Find where the given text appears and provide that cell's center as [X, Y] coordinate. 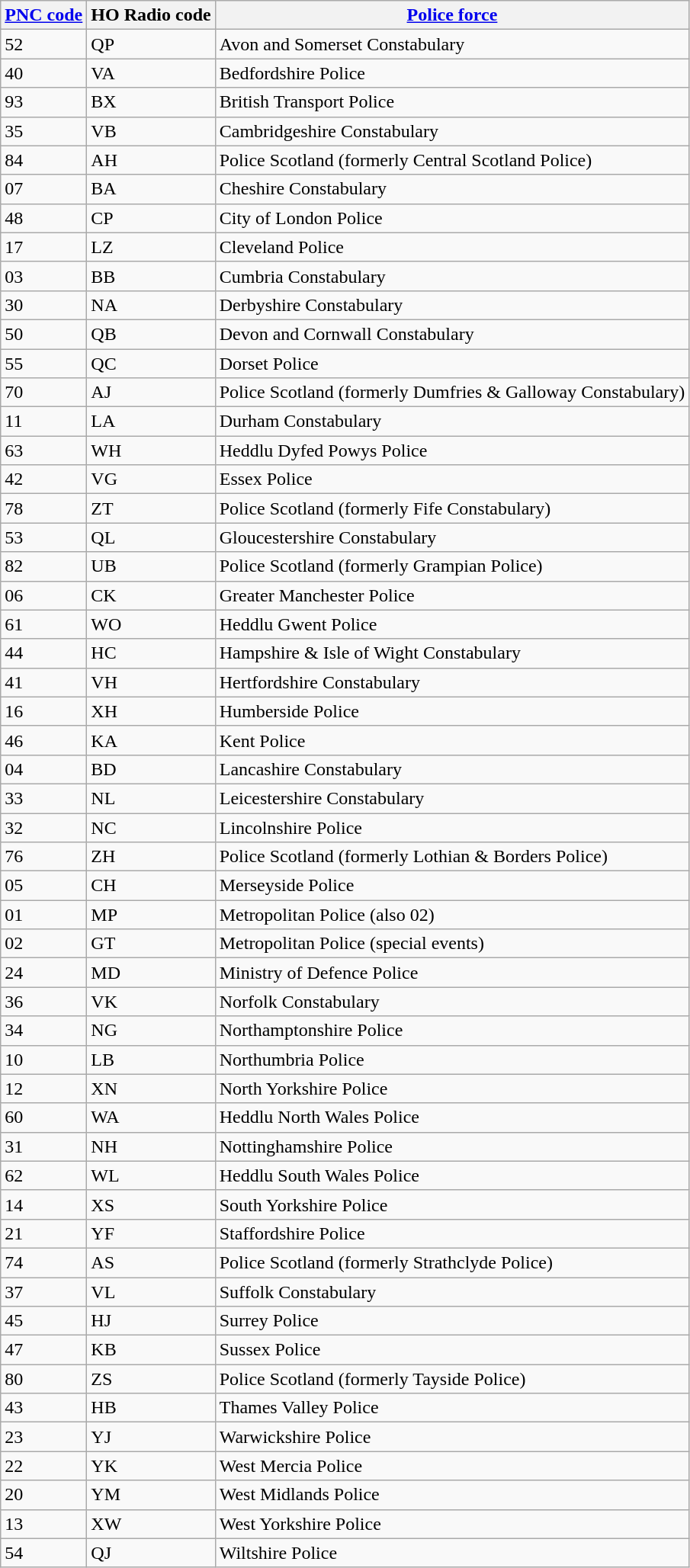
West Midlands Police [452, 1495]
Staffordshire Police [452, 1233]
CH [151, 886]
Merseyside Police [452, 886]
NC [151, 827]
HB [151, 1408]
YK [151, 1466]
63 [44, 451]
VK [151, 1002]
VA [151, 73]
10 [44, 1060]
Metropolitan Police (special events) [452, 944]
16 [44, 711]
XW [151, 1524]
YM [151, 1495]
14 [44, 1204]
QP [151, 44]
XN [151, 1089]
Police Scotland (formerly Lothian & Borders Police) [452, 857]
CK [151, 595]
MP [151, 915]
Thames Valley Police [452, 1408]
45 [44, 1321]
43 [44, 1408]
12 [44, 1089]
Norfolk Constabulary [452, 1002]
ZH [151, 857]
South Yorkshire Police [452, 1204]
LA [151, 422]
06 [44, 595]
01 [44, 915]
Police Scotland (formerly Central Scotland Police) [452, 160]
74 [44, 1262]
AJ [151, 393]
NH [151, 1146]
NL [151, 798]
CP [151, 218]
Sussex Police [452, 1350]
48 [44, 218]
44 [44, 653]
ZS [151, 1379]
GT [151, 944]
78 [44, 508]
Cambridgeshire Constabulary [452, 131]
70 [44, 393]
Wiltshire Police [452, 1553]
Cumbria Constabulary [452, 276]
AS [151, 1262]
20 [44, 1495]
Northumbria Police [452, 1060]
Police Scotland (formerly Fife Constabulary) [452, 508]
BD [151, 769]
42 [44, 479]
Police Scotland (formerly Tayside Police) [452, 1379]
Devon and Cornwall Constabulary [452, 334]
13 [44, 1524]
34 [44, 1031]
17 [44, 247]
PNC code [44, 15]
Heddlu North Wales Police [452, 1117]
Bedfordshire Police [452, 73]
ZT [151, 508]
36 [44, 1002]
Essex Police [452, 479]
22 [44, 1466]
54 [44, 1553]
55 [44, 364]
Suffolk Constabulary [452, 1292]
British Transport Police [452, 102]
Northamptonshire Police [452, 1031]
37 [44, 1292]
82 [44, 566]
Police Scotland (formerly Strathclyde Police) [452, 1262]
50 [44, 334]
Heddlu Gwent Police [452, 624]
HO Radio code [151, 15]
23 [44, 1437]
Heddlu South Wales Police [452, 1175]
02 [44, 944]
80 [44, 1379]
Hampshire & Isle of Wight Constabulary [452, 653]
AH [151, 160]
62 [44, 1175]
Nottinghamshire Police [452, 1146]
YF [151, 1233]
WL [151, 1175]
VH [151, 682]
Cleveland Police [452, 247]
BX [151, 102]
Gloucestershire Constabulary [452, 537]
Leicestershire Constabulary [452, 798]
North Yorkshire Police [452, 1089]
Police Scotland (formerly Dumfries & Galloway Constabulary) [452, 393]
Cheshire Constabulary [452, 189]
Warwickshire Police [452, 1437]
93 [44, 102]
XS [151, 1204]
Police Scotland (formerly Grampian Police) [452, 566]
46 [44, 740]
MD [151, 973]
47 [44, 1350]
04 [44, 769]
31 [44, 1146]
UB [151, 566]
07 [44, 189]
KA [151, 740]
QL [151, 537]
WO [151, 624]
West Yorkshire Police [452, 1524]
Lincolnshire Police [452, 827]
Greater Manchester Police [452, 595]
City of London Police [452, 218]
West Mercia Police [452, 1466]
Avon and Somerset Constabulary [452, 44]
HJ [151, 1321]
VG [151, 479]
QJ [151, 1553]
35 [44, 131]
YJ [151, 1437]
53 [44, 537]
40 [44, 73]
VL [151, 1292]
21 [44, 1233]
WH [151, 451]
Hertfordshire Constabulary [452, 682]
LZ [151, 247]
Surrey Police [452, 1321]
BA [151, 189]
30 [44, 305]
HC [151, 653]
60 [44, 1117]
Derbyshire Constabulary [452, 305]
NA [151, 305]
Lancashire Constabulary [452, 769]
QC [151, 364]
WA [151, 1117]
QB [151, 334]
Police force [452, 15]
LB [151, 1060]
Dorset Police [452, 364]
VB [151, 131]
Humberside Police [452, 711]
XH [151, 711]
Durham Constabulary [452, 422]
11 [44, 422]
BB [151, 276]
41 [44, 682]
33 [44, 798]
NG [151, 1031]
Metropolitan Police (also 02) [452, 915]
03 [44, 276]
Ministry of Defence Police [452, 973]
05 [44, 886]
32 [44, 827]
76 [44, 857]
24 [44, 973]
Kent Police [452, 740]
84 [44, 160]
KB [151, 1350]
61 [44, 624]
Heddlu Dyfed Powys Police [452, 451]
52 [44, 44]
